Search for the cell housing the specified text and yield its [X, Y] center coordinate. 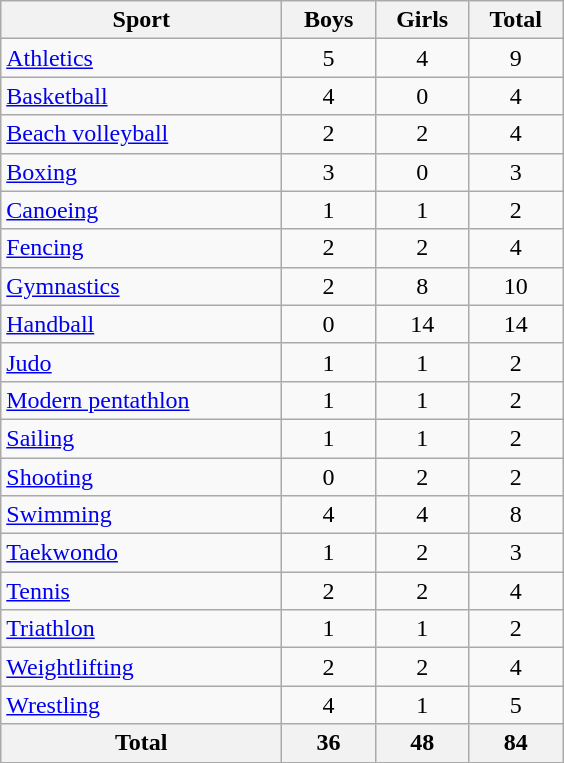
Sport [142, 20]
Canoeing [142, 210]
84 [516, 743]
Fencing [142, 248]
Girls [422, 20]
Wrestling [142, 705]
Swimming [142, 515]
Gymnastics [142, 286]
10 [516, 286]
Boxing [142, 172]
Triathlon [142, 629]
Athletics [142, 58]
Sailing [142, 438]
Beach volleyball [142, 134]
36 [329, 743]
Tennis [142, 591]
9 [516, 58]
Modern pentathlon [142, 400]
Handball [142, 324]
48 [422, 743]
Boys [329, 20]
Basketball [142, 96]
Taekwondo [142, 553]
Judo [142, 362]
Weightlifting [142, 667]
Shooting [142, 477]
